Locate the cell with the specified text and output its [X, Y] center coordinate. 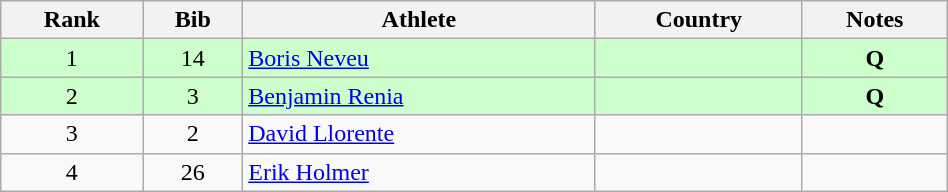
Athlete [419, 20]
Notes [874, 20]
1 [72, 58]
Bib [193, 20]
Boris Neveu [419, 58]
Benjamin Renia [419, 96]
14 [193, 58]
David Llorente [419, 134]
26 [193, 172]
Rank [72, 20]
4 [72, 172]
Country [698, 20]
Erik Holmer [419, 172]
